Extract the (X, Y) coordinate from the center of the cell holding the provided text.  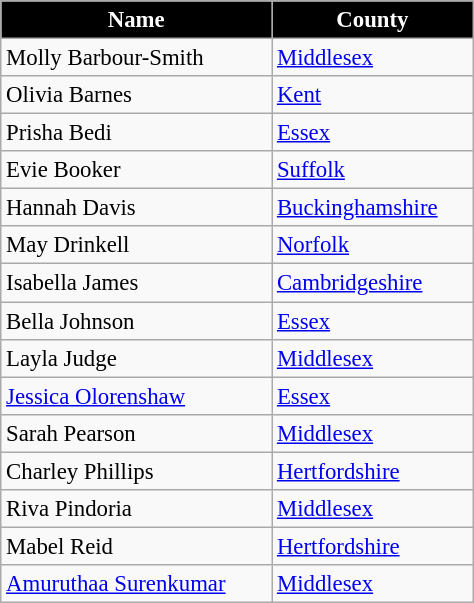
Hannah Davis (136, 208)
Mabel Reid (136, 546)
Riva Pindoria (136, 509)
Amuruthaa Surenkumar (136, 584)
Norfolk (373, 245)
Prisha Bedi (136, 133)
May Drinkell (136, 245)
Layla Judge (136, 358)
Jessica Olorenshaw (136, 396)
Buckinghamshire (373, 208)
Sarah Pearson (136, 433)
Molly Barbour-Smith (136, 58)
Kent (373, 95)
County (373, 20)
Cambridgeshire (373, 283)
Charley Phillips (136, 471)
Name (136, 20)
Bella Johnson (136, 321)
Evie Booker (136, 170)
Olivia Barnes (136, 95)
Suffolk (373, 170)
Isabella James (136, 283)
